Scan for the cell matching the given text and deliver its [x, y] coordinate at center. 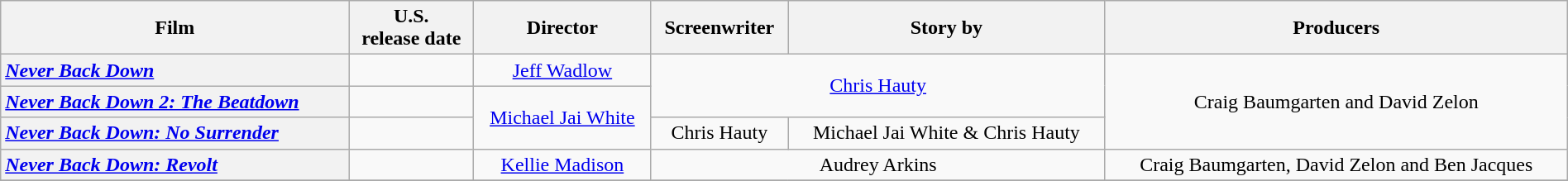
Never Back Down 2: The Beatdown [175, 102]
Craig Baumgarten and David Zelon [1336, 102]
Michael Jai White [562, 117]
Never Back Down: Revolt [175, 164]
U.S. release date [412, 28]
Jeff Wadlow [562, 70]
Craig Baumgarten, David Zelon and Ben Jacques [1336, 164]
Audrey Arkins [878, 164]
Story by [946, 28]
Producers [1336, 28]
Screenwriter [719, 28]
Film [175, 28]
Never Back Down: No Surrender [175, 133]
Michael Jai White & Chris Hauty [946, 133]
Kellie Madison [562, 164]
Never Back Down [175, 70]
Director [562, 28]
